Extract the (x, y) coordinate from the center of the cell holding the provided text.  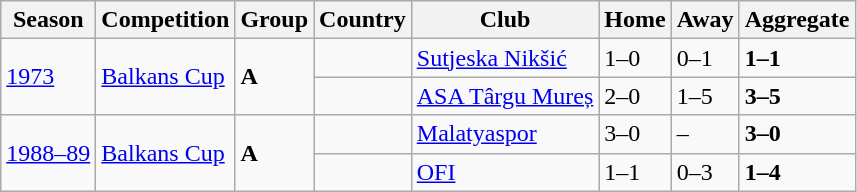
1–4 (797, 172)
Group (274, 20)
1973 (48, 77)
1–0 (635, 58)
Away (705, 20)
ASA Târgu Mureș (505, 96)
Country (363, 20)
Competition (166, 20)
– (705, 134)
Sutjeska Nikšić (505, 58)
3–5 (797, 96)
OFI (505, 172)
1988–89 (48, 153)
Club (505, 20)
Malatyaspor (505, 134)
2–0 (635, 96)
Home (635, 20)
Season (48, 20)
1–5 (705, 96)
0–1 (705, 58)
Aggregate (797, 20)
0–3 (705, 172)
